Extract the [X, Y] coordinate from the center of the cell holding the provided text.  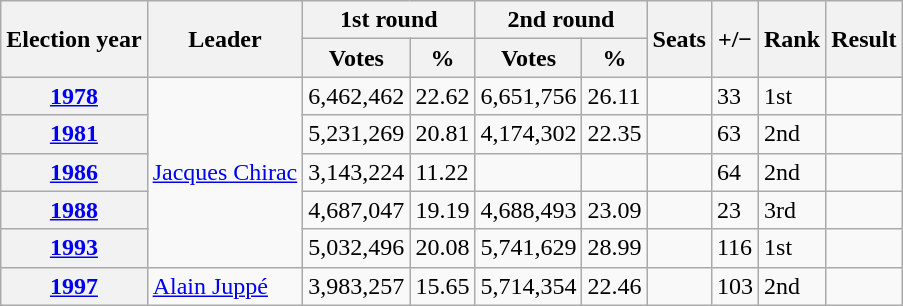
26.11 [614, 96]
1st round [389, 20]
4,174,302 [528, 134]
3,143,224 [356, 172]
22.35 [614, 134]
1978 [74, 96]
Election year [74, 39]
1988 [74, 210]
103 [734, 286]
Jacques Chirac [225, 172]
22.62 [442, 96]
63 [734, 134]
11.22 [442, 172]
23.09 [614, 210]
Alain Juppé [225, 286]
Seats [679, 39]
28.99 [614, 248]
64 [734, 172]
Rank [792, 39]
3rd [792, 210]
1997 [74, 286]
22.46 [614, 286]
33 [734, 96]
20.08 [442, 248]
5,032,496 [356, 248]
116 [734, 248]
+/− [734, 39]
5,714,354 [528, 286]
3,983,257 [356, 286]
6,462,462 [356, 96]
Leader [225, 39]
1986 [74, 172]
6,651,756 [528, 96]
4,688,493 [528, 210]
15.65 [442, 286]
4,687,047 [356, 210]
19.19 [442, 210]
5,741,629 [528, 248]
20.81 [442, 134]
Result [864, 39]
1981 [74, 134]
1993 [74, 248]
5,231,269 [356, 134]
23 [734, 210]
2nd round [561, 20]
